Determine the (x, y) coordinate at the center of the cell enclosing the given text.  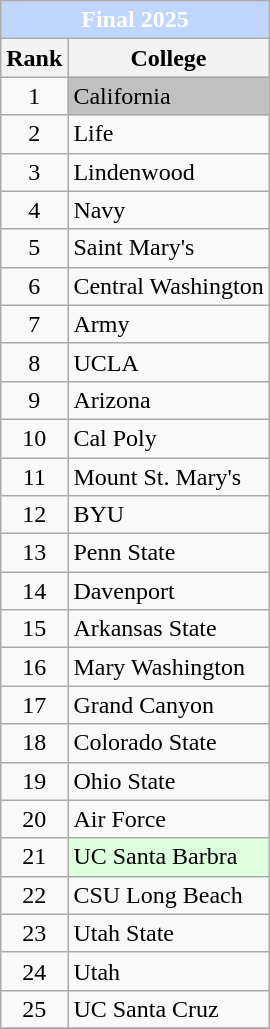
Air Force (168, 819)
22 (34, 895)
UC Santa Cruz (168, 1009)
UCLA (168, 362)
18 (34, 743)
14 (34, 591)
2 (34, 134)
Rank (34, 58)
13 (34, 553)
15 (34, 629)
16 (34, 667)
Ohio State (168, 781)
Penn State (168, 553)
Navy (168, 210)
5 (34, 248)
Arizona (168, 400)
Utah State (168, 933)
Life (168, 134)
Colorado State (168, 743)
Mary Washington (168, 667)
Arkansas State (168, 629)
Mount St. Mary's (168, 477)
Cal Poly (168, 438)
Grand Canyon (168, 705)
23 (34, 933)
Davenport (168, 591)
6 (34, 286)
21 (34, 857)
25 (34, 1009)
1 (34, 96)
8 (34, 362)
Final 2025 (135, 20)
19 (34, 781)
9 (34, 400)
BYU (168, 515)
Central Washington (168, 286)
California (168, 96)
10 (34, 438)
24 (34, 971)
7 (34, 324)
11 (34, 477)
17 (34, 705)
Saint Mary's (168, 248)
Army (168, 324)
College (168, 58)
CSU Long Beach (168, 895)
Lindenwood (168, 172)
3 (34, 172)
UC Santa Barbra (168, 857)
4 (34, 210)
Utah (168, 971)
20 (34, 819)
12 (34, 515)
